Search for the cell housing the specified text and yield its (x, y) center coordinate. 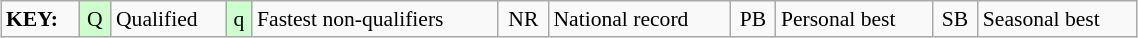
Q (95, 19)
NR (523, 19)
SB (955, 19)
q (239, 19)
Seasonal best (1058, 19)
Qualified (168, 19)
KEY: (40, 19)
Fastest non-qualifiers (375, 19)
Personal best (854, 19)
PB (753, 19)
National record (639, 19)
